Locate the cell with the specified text and output its (x, y) center coordinate. 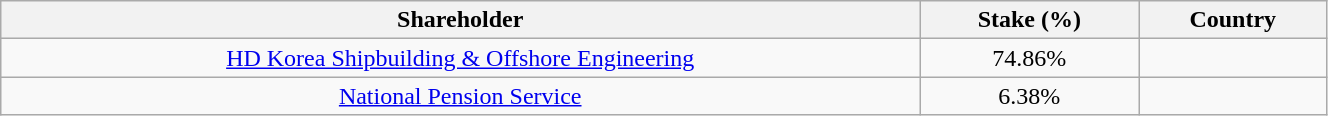
Shareholder (460, 20)
6.38% (1030, 96)
Stake (%) (1030, 20)
National Pension Service (460, 96)
74.86% (1030, 58)
Country (1232, 20)
HD Korea Shipbuilding & Offshore Engineering (460, 58)
